Pinpoint the cell where the given text exists, returning its (x, y) midpoint coordinate. 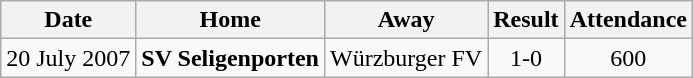
Away (406, 20)
Home (230, 20)
Date (68, 20)
20 July 2007 (68, 58)
SV Seligenporten (230, 58)
1-0 (526, 58)
600 (628, 58)
Attendance (628, 20)
Würzburger FV (406, 58)
Result (526, 20)
